Return the [X, Y] coordinate for the center point of the cell that contains the specified text.  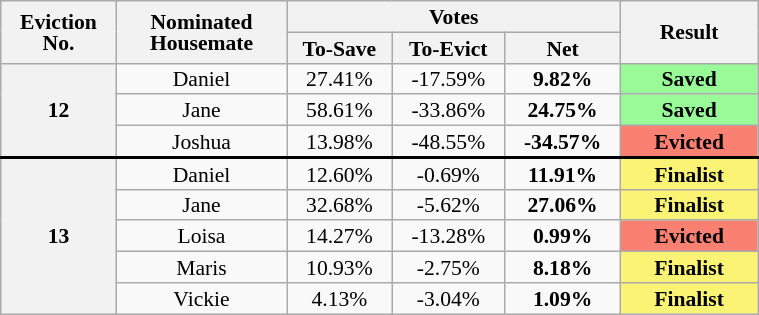
-0.69% [448, 174]
Loisa [201, 236]
24.75% [563, 110]
-5.62% [448, 204]
Net [563, 48]
32.68% [340, 204]
NominatedHousemate [201, 32]
-33.86% [448, 110]
-13.28% [448, 236]
To-Evict [448, 48]
27.06% [563, 204]
9.82% [563, 78]
-17.59% [448, 78]
Joshua [201, 142]
Maris [201, 268]
0.99% [563, 236]
11.91% [563, 174]
Votes [454, 16]
-34.57% [563, 142]
Result [690, 32]
14.27% [340, 236]
13.98% [340, 142]
58.61% [340, 110]
Eviction No. [59, 32]
-3.04% [448, 298]
27.41% [340, 78]
1.09% [563, 298]
10.93% [340, 268]
-2.75% [448, 268]
To-Save [340, 48]
12.60% [340, 174]
4.13% [340, 298]
Vickie [201, 298]
8.18% [563, 268]
-48.55% [448, 142]
12 [59, 110]
13 [59, 236]
